Output the (x, y) coordinate of the center of the cell containing the given text.  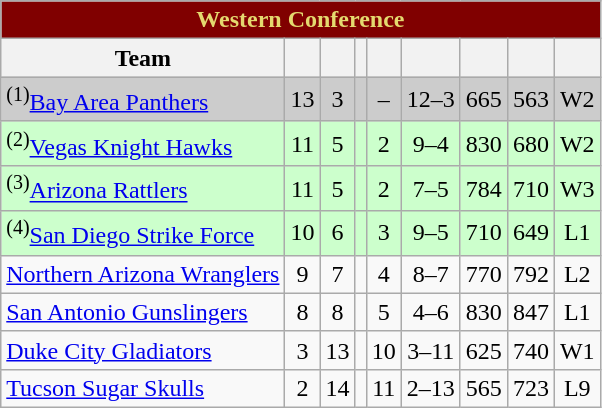
740 (530, 350)
Duke City Gladiators (143, 350)
625 (484, 350)
L2 (577, 274)
12–3 (430, 100)
(3)Arizona Rattlers (143, 188)
4 (384, 274)
2–13 (430, 388)
W3 (577, 188)
784 (484, 188)
Tucson Sugar Skulls (143, 388)
649 (530, 234)
– (384, 100)
(4)San Diego Strike Force (143, 234)
723 (530, 388)
6 (338, 234)
7–5 (430, 188)
9–5 (430, 234)
565 (484, 388)
680 (530, 144)
14 (338, 388)
847 (530, 312)
665 (484, 100)
4–6 (430, 312)
563 (530, 100)
W1 (577, 350)
792 (530, 274)
San Antonio Gunslingers (143, 312)
Western Conference (300, 20)
L9 (577, 388)
7 (338, 274)
3–11 (430, 350)
8–7 (430, 274)
(1)Bay Area Panthers (143, 100)
Northern Arizona Wranglers (143, 274)
9 (302, 274)
770 (484, 274)
Team (143, 58)
(2)Vegas Knight Hawks (143, 144)
9–4 (430, 144)
